For the text-containing cell, return its midpoint in (X, Y) coordinate format. 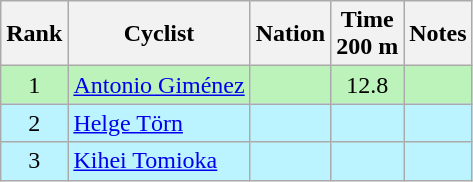
Antonio Giménez (159, 85)
Cyclist (159, 34)
Rank (34, 34)
Time200 m (368, 34)
Nation (290, 34)
12.8 (368, 85)
2 (34, 123)
1 (34, 85)
Notes (438, 34)
Kihei Tomioka (159, 161)
3 (34, 161)
Helge Törn (159, 123)
